Capture the cell that displays the provided text and extract its (X, Y) central coordinate. 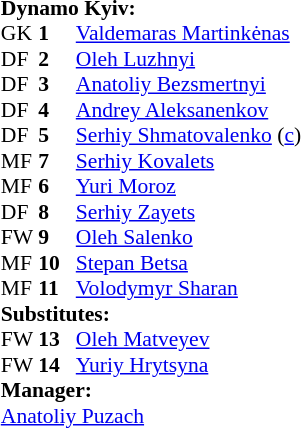
10 (57, 263)
13 (57, 339)
Stepan Betsa (188, 263)
3 (57, 85)
Oleh Matveyev (188, 339)
Serhiy Zayets (188, 212)
1 (57, 33)
2 (57, 59)
Serhiy Shmatovalenko (c) (188, 135)
Oleh Salenko (188, 237)
Substitutes: (151, 314)
11 (57, 289)
GK (20, 33)
9 (57, 237)
Volodymyr Sharan (188, 289)
4 (57, 110)
Andrey Aleksanenkov (188, 110)
5 (57, 135)
Manager: (151, 391)
Yuriy Hrytsyna (188, 365)
7 (57, 161)
Anatoliy Bezsmertnyi (188, 85)
Serhiy Kovalets (188, 161)
Yuri Moroz (188, 187)
14 (57, 365)
8 (57, 212)
Oleh Luzhnyi (188, 59)
6 (57, 187)
Valdemaras Martinkėnas (188, 33)
